Return [x, y] of the center of cell containing provided text 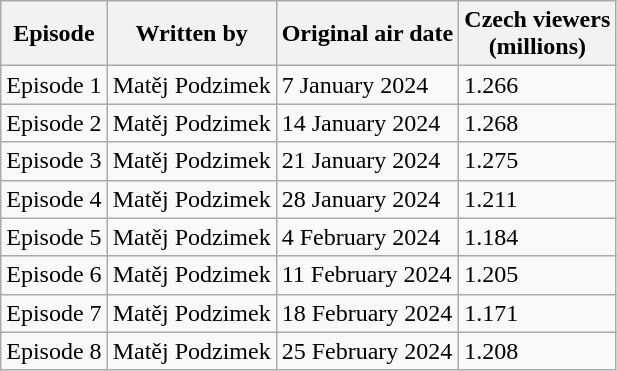
Episode 5 [54, 237]
Episode 1 [54, 85]
7 January 2024 [368, 85]
Episode [54, 34]
Written by [192, 34]
Czech viewers(millions) [538, 34]
28 January 2024 [368, 199]
Episode 8 [54, 351]
11 February 2024 [368, 275]
1.268 [538, 123]
4 February 2024 [368, 237]
Episode 2 [54, 123]
Episode 4 [54, 199]
21 January 2024 [368, 161]
18 February 2024 [368, 313]
Episode 3 [54, 161]
Episode 6 [54, 275]
1.211 [538, 199]
1.266 [538, 85]
Original air date [368, 34]
1.275 [538, 161]
1.171 [538, 313]
25 February 2024 [368, 351]
14 January 2024 [368, 123]
Episode 7 [54, 313]
1.184 [538, 237]
1.208 [538, 351]
1.205 [538, 275]
